Capture the cell that displays the provided text and extract its (x, y) central coordinate. 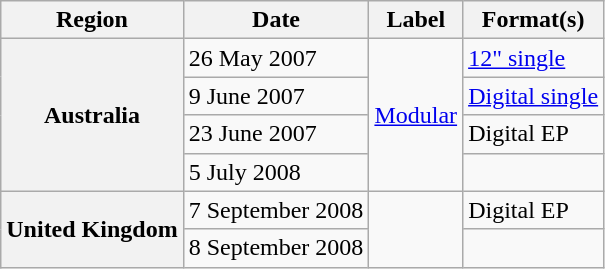
Australia (92, 115)
8 September 2008 (276, 248)
United Kingdom (92, 229)
Date (276, 20)
Format(s) (534, 20)
12" single (534, 58)
9 June 2007 (276, 96)
Digital single (534, 96)
26 May 2007 (276, 58)
23 June 2007 (276, 134)
Label (416, 20)
5 July 2008 (276, 172)
Region (92, 20)
Modular (416, 115)
7 September 2008 (276, 210)
